From the cell containing the given text, extract its center point as (x, y) coordinate. 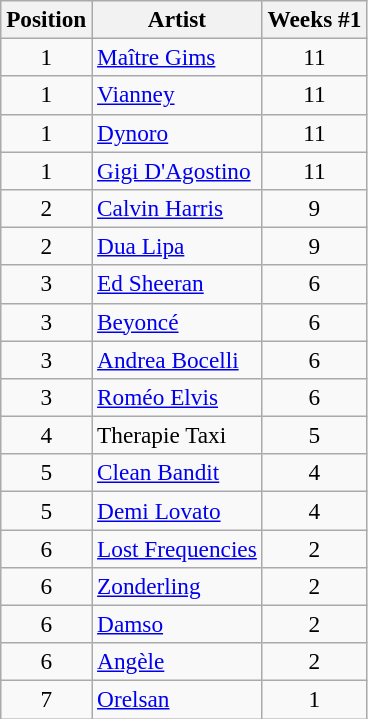
Dua Lipa (177, 246)
Weeks #1 (314, 19)
Maître Gims (177, 57)
7 (46, 699)
Artist (177, 19)
Calvin Harris (177, 208)
Lost Frequencies (177, 548)
Orelsan (177, 699)
Beyoncé (177, 322)
Dynoro (177, 133)
Roméo Elvis (177, 397)
Zonderling (177, 586)
Demi Lovato (177, 510)
Vianney (177, 95)
Gigi D'Agostino (177, 170)
Angèle (177, 662)
Damso (177, 624)
Clean Bandit (177, 473)
Therapie Taxi (177, 435)
Andrea Bocelli (177, 359)
Ed Sheeran (177, 284)
Position (46, 19)
